Determine the (X, Y) coordinate at the center of the cell enclosing the given text.  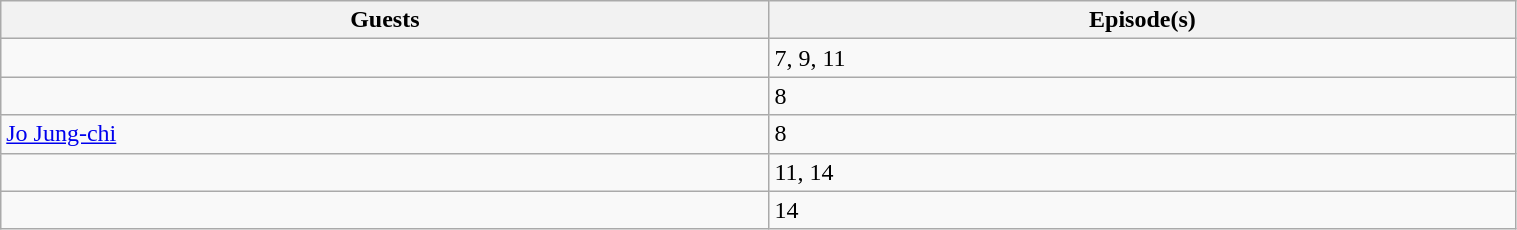
Episode(s) (1142, 20)
11, 14 (1142, 172)
14 (1142, 210)
7, 9, 11 (1142, 58)
Jo Jung-chi (385, 134)
Guests (385, 20)
